Detect which cell encompasses the target text, then output its [X, Y] center coordinate. 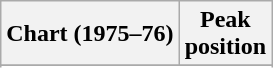
Peak position [225, 34]
Chart (1975–76) [90, 34]
